From the cell containing the given text, extract its center point as [X, Y] coordinate. 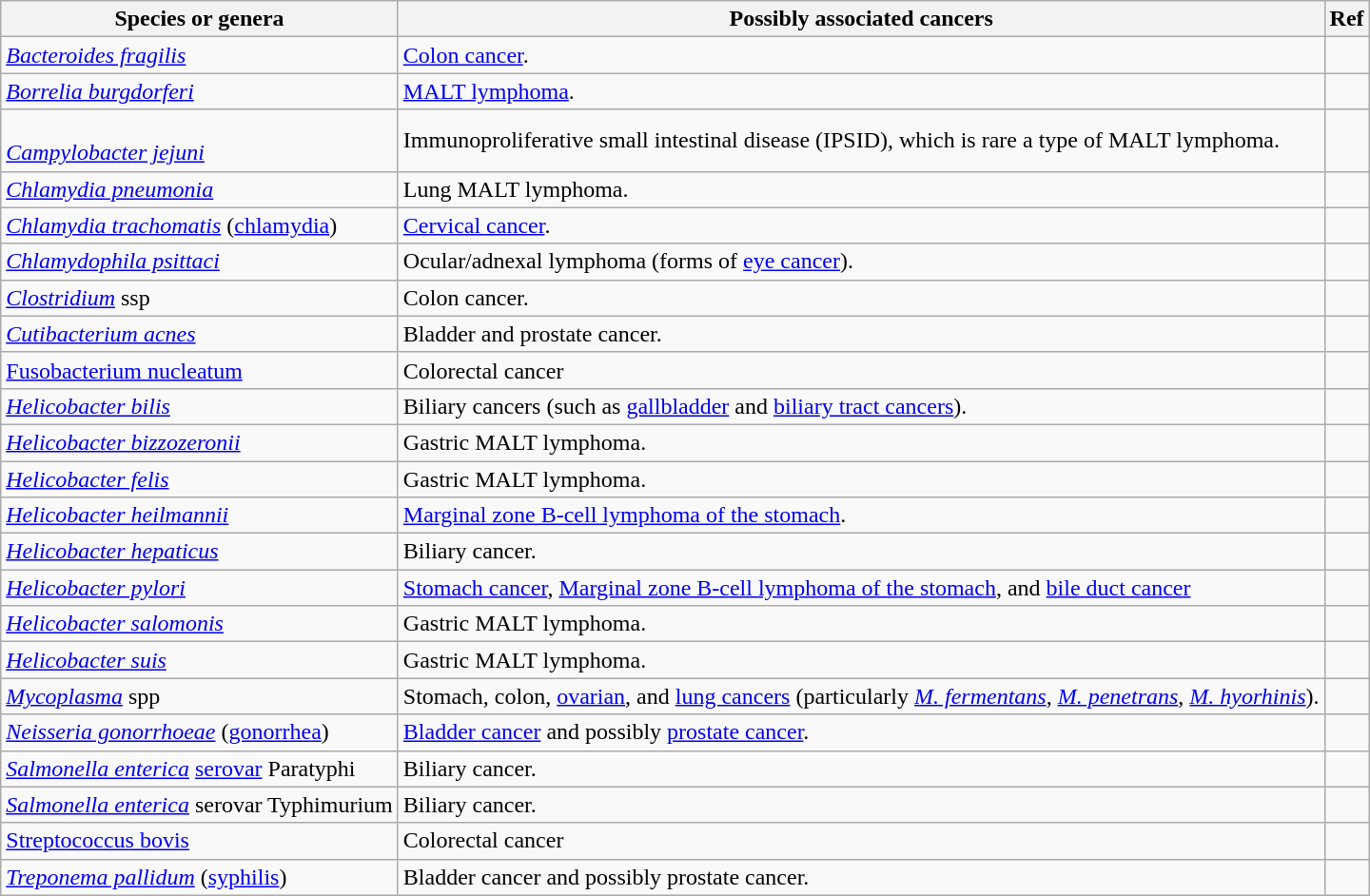
Ocular/adnexal lymphoma (forms of eye cancer). [861, 262]
Bladder and prostate cancer. [861, 334]
Salmonella enterica serovar Paratyphi [200, 769]
Helicobacter salomonis [200, 624]
Stomach, colon, ovarian, and lung cancers (particularly M. fermentans, M. penetrans, M. hyorhinis). [861, 696]
Helicobacter hepaticus [200, 552]
Helicobacter suis [200, 660]
Helicobacter pylori [200, 588]
Borrelia burgdorferi [200, 91]
Marginal zone B-cell lymphoma of the stomach. [861, 516]
MALT lymphoma. [861, 91]
Mycoplasma spp [200, 696]
Neisseria gonorrhoeae (gonorrhea) [200, 732]
Stomach cancer, Marginal zone B-cell lymphoma of the stomach, and bile duct cancer [861, 588]
Salmonella enterica serovar Typhimurium [200, 805]
Helicobacter bizzozeronii [200, 442]
Streptococcus bovis [200, 841]
Chlamydia pneumonia [200, 189]
Lung MALT lymphoma. [861, 189]
Helicobacter heilmannii [200, 516]
Possibly associated cancers [861, 19]
Immunoproliferative small intestinal disease (IPSID), which is rare a type of MALT lymphoma. [861, 141]
Chlamydophila psittaci [200, 262]
Helicobacter bilis [200, 406]
Helicobacter felis [200, 478]
Cutibacterium acnes [200, 334]
Biliary cancers (such as gallbladder and biliary tract cancers). [861, 406]
Bacteroides fragilis [200, 55]
Clostridium ssp [200, 298]
Species or genera [200, 19]
Fusobacterium nucleatum [200, 370]
Chlamydia trachomatis (chlamydia) [200, 225]
Treponema pallidum (syphilis) [200, 877]
Ref [1347, 19]
Campylobacter jejuni [200, 141]
Cervical cancer. [861, 225]
